Search for the cell housing the specified text and yield its (x, y) center coordinate. 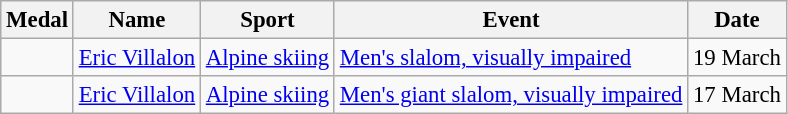
Men's giant slalom, visually impaired (510, 95)
17 March (738, 95)
Name (136, 20)
Men's slalom, visually impaired (510, 58)
Date (738, 20)
Sport (267, 20)
19 March (738, 58)
Event (510, 20)
Medal (38, 20)
